Find where the given text appears and provide that cell's center as (x, y) coordinate. 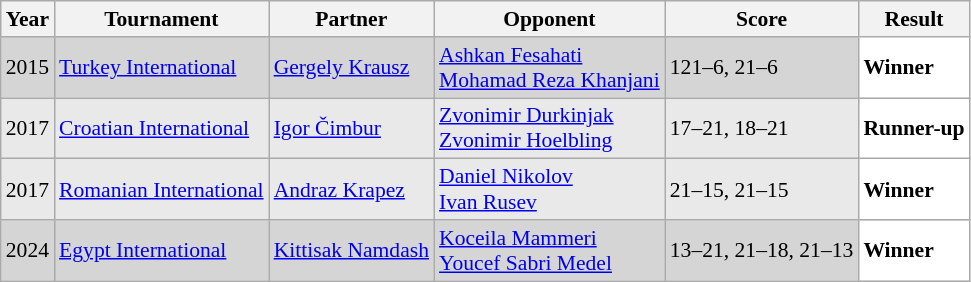
Romanian International (162, 190)
Turkey International (162, 68)
121–6, 21–6 (762, 68)
Ashkan Fesahati Mohamad Reza Khanjani (550, 68)
Year (28, 19)
Egypt International (162, 250)
2024 (28, 250)
Tournament (162, 19)
Zvonimir Durkinjak Zvonimir Hoelbling (550, 128)
Andraz Krapez (352, 190)
Koceila Mammeri Youcef Sabri Medel (550, 250)
17–21, 18–21 (762, 128)
Igor Čimbur (352, 128)
Opponent (550, 19)
Daniel Nikolov Ivan Rusev (550, 190)
Partner (352, 19)
Croatian International (162, 128)
Score (762, 19)
Result (914, 19)
13–21, 21–18, 21–13 (762, 250)
2015 (28, 68)
21–15, 21–15 (762, 190)
Runner-up (914, 128)
Gergely Krausz (352, 68)
Kittisak Namdash (352, 250)
